Locate the cell with the specified text and output its [X, Y] center coordinate. 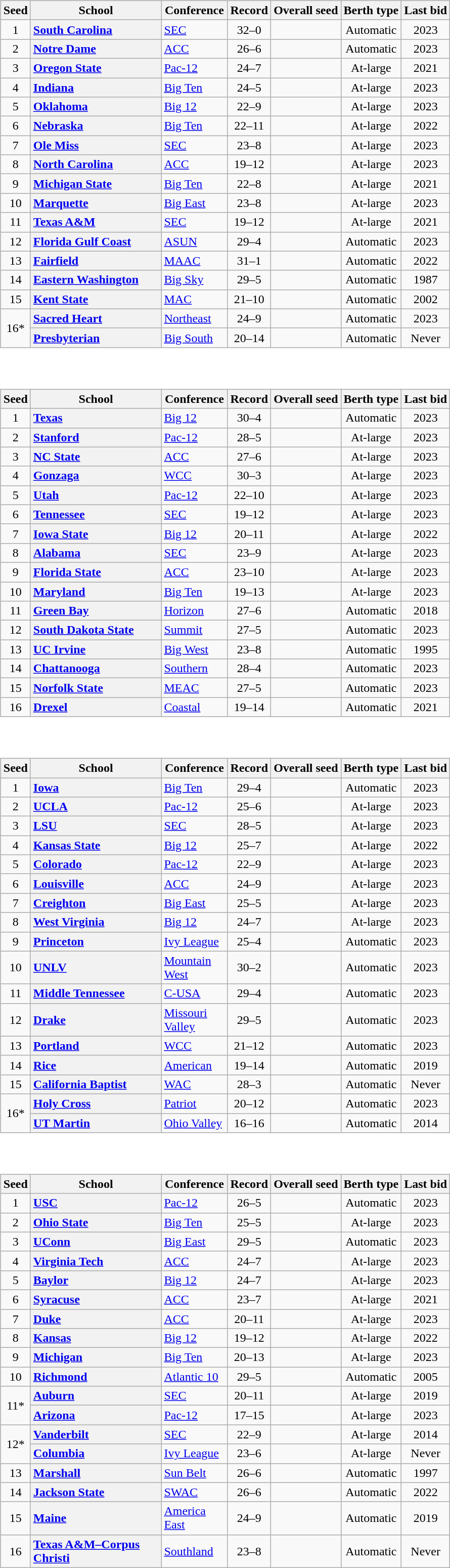
MAAC [194, 261]
Marquette [96, 203]
22–10 [249, 495]
25–4 [249, 941]
UConn [96, 1242]
South Dakota State [96, 630]
USC [96, 1203]
31–1 [249, 261]
Virginia Tech [96, 1261]
American [194, 1065]
32–0 [249, 29]
Creighton [96, 903]
Green Bay [96, 611]
28–4 [249, 669]
Ohio Valley [194, 1123]
1995 [426, 649]
Stanford [96, 437]
Oregon State [96, 68]
UC Irvine [96, 649]
22–11 [249, 126]
Vanderbilt [96, 1434]
Richmond [96, 1377]
30–3 [249, 476]
Atlantic 10 [194, 1377]
Maryland [96, 592]
Florida State [96, 572]
South Carolina [96, 29]
1987 [426, 280]
Ohio State [96, 1222]
Iowa State [96, 533]
23–10 [249, 572]
Middle Tennessee [96, 994]
UCLA [96, 807]
21–10 [249, 299]
Texas [96, 418]
Louisville [96, 884]
Rice [96, 1065]
MEAC [194, 688]
Drake [96, 1019]
Notre Dame [96, 49]
Portland [96, 1046]
Coastal [194, 707]
Marshall [96, 1473]
23–6 [249, 1454]
North Carolina [96, 164]
West Virginia [96, 922]
MAC [194, 299]
1997 [426, 1473]
Chattanooga [96, 669]
Kansas State [96, 845]
America East [194, 1518]
Jackson State [96, 1492]
Texas A&M [96, 222]
Colorado [96, 864]
Michigan State [96, 184]
2005 [426, 1377]
2018 [426, 611]
Kansas [96, 1338]
Sun Belt [194, 1473]
Maine [96, 1518]
Ole Miss [96, 145]
2002 [426, 299]
California Baptist [96, 1084]
20–12 [249, 1103]
21–12 [249, 1046]
Norfolk State [96, 688]
Auburn [96, 1396]
Columbia [96, 1454]
30–2 [249, 968]
26–5 [249, 1203]
Drexel [96, 707]
Gonzaga [96, 476]
17–15 [249, 1415]
UNLV [96, 968]
22–8 [249, 184]
Utah [96, 495]
LSU [96, 826]
Holy Cross [96, 1103]
Presbyterian [96, 338]
ASUN [194, 241]
Texas A&M–Corpus Christi [96, 1551]
Southern [194, 669]
11* [15, 1406]
UT Martin [96, 1123]
Fairfield [96, 261]
Big South [194, 338]
Duke [96, 1318]
Eastern Washington [96, 280]
Nebraska [96, 126]
Oklahoma [96, 107]
Southland [194, 1551]
Alabama [96, 553]
19–13 [249, 592]
25–6 [249, 807]
25–7 [249, 845]
WAC [194, 1084]
Arizona [96, 1415]
Indiana [96, 88]
Kent State [96, 299]
Baylor [96, 1280]
NC State [96, 457]
C-USA [194, 994]
Iowa [96, 787]
Sacred Heart [96, 318]
30–4 [249, 418]
Tennessee [96, 514]
Mountain West [194, 968]
Patriot [194, 1103]
Michigan [96, 1357]
20–13 [249, 1357]
24–5 [249, 88]
23–7 [249, 1299]
Princeton [96, 941]
Big Sky [194, 280]
Florida Gulf Coast [96, 241]
Horizon [194, 611]
23–9 [249, 553]
Summit [194, 630]
20–14 [249, 338]
Missouri Valley [194, 1019]
16–16 [249, 1123]
Big West [194, 649]
Syracuse [96, 1299]
SWAC [194, 1492]
Northeast [194, 318]
12* [15, 1444]
28–3 [249, 1084]
